Determine the (x, y) coordinate at the center of the cell enclosing the given text.  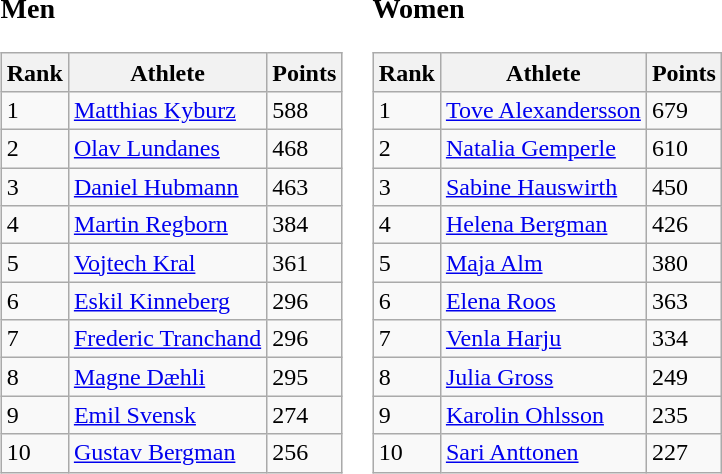
Martin Regborn (167, 225)
Sabine Hauswirth (543, 187)
610 (684, 149)
Venla Harju (543, 339)
426 (684, 225)
Karolin Ohlsson (543, 415)
Olav Lundanes (167, 149)
380 (684, 263)
679 (684, 110)
Gustav Bergman (167, 453)
Eskil Kinneberg (167, 301)
Helena Bergman (543, 225)
361 (304, 263)
588 (304, 110)
256 (304, 453)
Frederic Tranchand (167, 339)
295 (304, 377)
274 (304, 415)
363 (684, 301)
Magne Dæhli (167, 377)
249 (684, 377)
Sari Anttonen (543, 453)
Daniel Hubmann (167, 187)
Emil Svensk (167, 415)
Vojtech Kral (167, 263)
450 (684, 187)
Natalia Gemperle (543, 149)
Maja Alm (543, 263)
Matthias Kyburz (167, 110)
Tove Alexandersson (543, 110)
Julia Gross (543, 377)
384 (304, 225)
468 (304, 149)
334 (684, 339)
235 (684, 415)
227 (684, 453)
463 (304, 187)
Elena Roos (543, 301)
